Extract the (x, y) coordinate from the center of the cell holding the provided text.  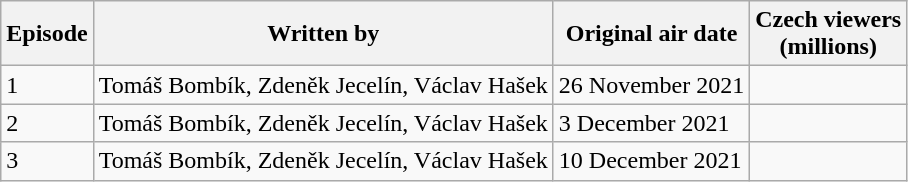
3 December 2021 (651, 123)
3 (47, 161)
1 (47, 85)
26 November 2021 (651, 85)
10 December 2021 (651, 161)
2 (47, 123)
Written by (323, 34)
Czech viewers(millions) (828, 34)
Episode (47, 34)
Original air date (651, 34)
